Extract the (x, y) coordinate from the center of the cell holding the provided text.  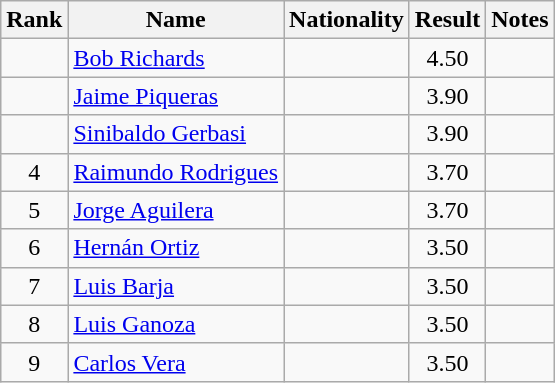
5 (34, 210)
Luis Barja (176, 286)
4.50 (447, 58)
7 (34, 286)
Rank (34, 20)
Result (447, 20)
6 (34, 248)
Nationality (347, 20)
Notes (520, 20)
Jaime Piqueras (176, 96)
9 (34, 362)
Luis Ganoza (176, 324)
Raimundo Rodrigues (176, 172)
Sinibaldo Gerbasi (176, 134)
Carlos Vera (176, 362)
Bob Richards (176, 58)
4 (34, 172)
8 (34, 324)
Hernán Ortiz (176, 248)
Jorge Aguilera (176, 210)
Name (176, 20)
